Search for the cell housing the specified text and yield its (X, Y) center coordinate. 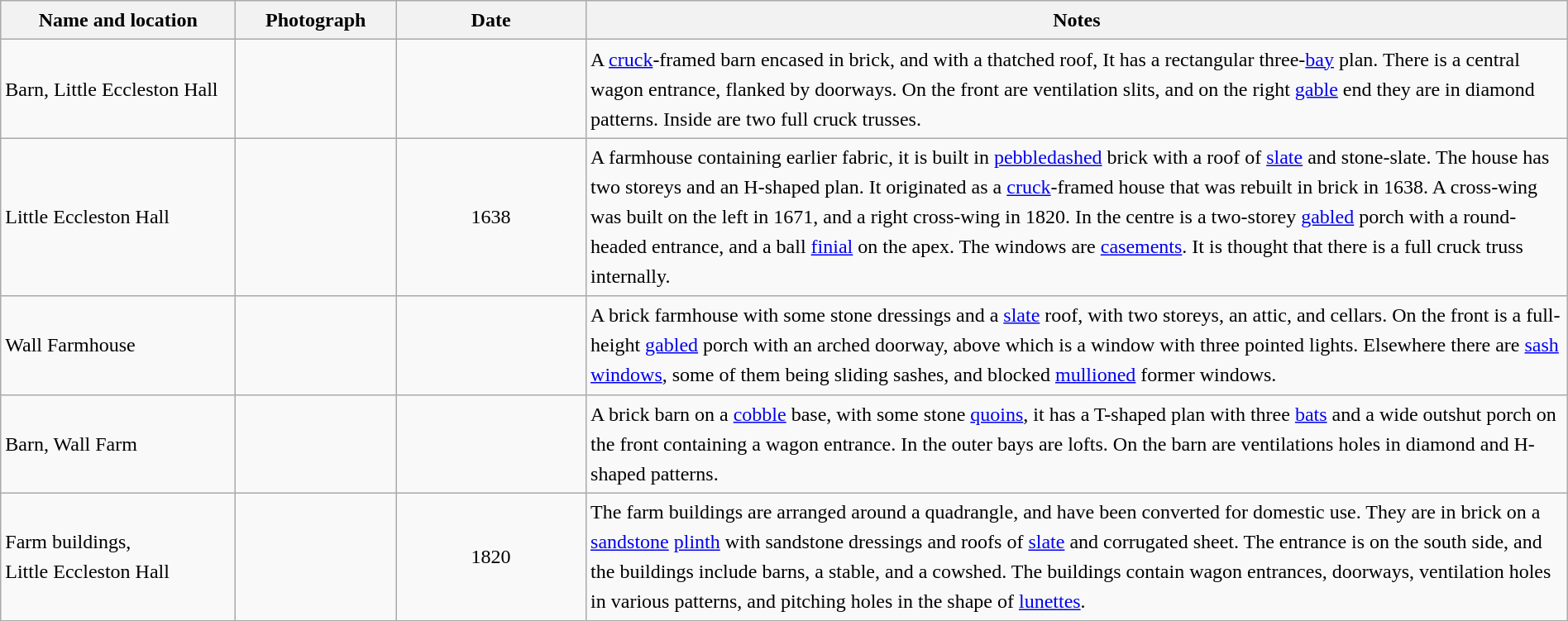
Farm buildings,Little Eccleston Hall (118, 557)
Little Eccleston Hall (118, 217)
Name and location (118, 20)
Photograph (316, 20)
Barn, Little Eccleston Hall (118, 89)
Notes (1077, 20)
Wall Farmhouse (118, 346)
1638 (491, 217)
1820 (491, 557)
Date (491, 20)
Barn, Wall Farm (118, 443)
